Determine the (x, y) coordinate at the center of the cell enclosing the given text.  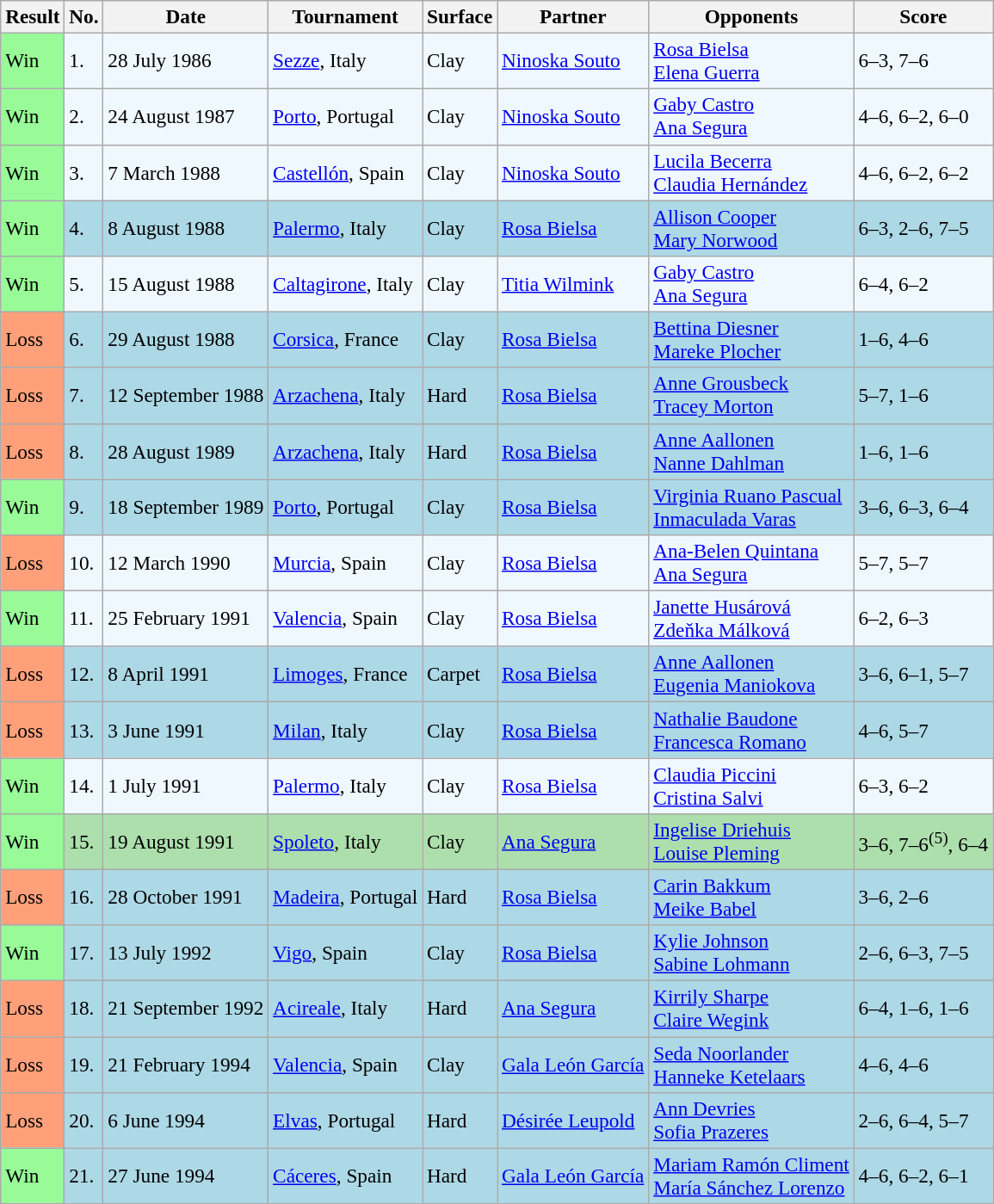
15. (84, 842)
Seda Noorlander Hanneke Ketelaars (751, 1064)
Surface (460, 16)
Corsica, France (346, 339)
Madeira, Portugal (346, 897)
6 June 1994 (186, 1121)
4–6, 6–2, 6–2 (923, 172)
12. (84, 675)
3 June 1991 (186, 730)
Castellón, Spain (346, 172)
17. (84, 954)
4–6, 5–7 (923, 730)
Ana-Belen Quintana Ana Segura (751, 563)
18. (84, 1009)
6–3, 7–6 (923, 60)
Kirrily Sharpe Claire Wegink (751, 1009)
Carpet (460, 675)
2–6, 6–4, 5–7 (923, 1121)
5. (84, 284)
8 April 1991 (186, 675)
21 September 1992 (186, 1009)
Murcia, Spain (346, 563)
1–6, 4–6 (923, 339)
Anne Aallonen Nanne Dahlman (751, 451)
6–2, 6–3 (923, 618)
6–3, 6–2 (923, 785)
3–6, 7–6(5), 6–4 (923, 842)
20. (84, 1121)
8 August 1988 (186, 227)
Rosa Bielsa Elena Guerra (751, 60)
No. (84, 16)
Virginia Ruano Pascual Inmaculada Varas (751, 506)
28 August 1989 (186, 451)
Titia Wilmink (573, 284)
28 October 1991 (186, 897)
6–4, 1–6, 1–6 (923, 1009)
Spoleto, Italy (346, 842)
Bettina Diesner Mareke Plocher (751, 339)
3. (84, 172)
Opponents (751, 16)
Elvas, Portugal (346, 1121)
11. (84, 618)
21. (84, 1176)
Caltagirone, Italy (346, 284)
3–6, 2–6 (923, 897)
1 July 1991 (186, 785)
Sezze, Italy (346, 60)
18 September 1989 (186, 506)
Janette Husárová Zdeňka Málková (751, 618)
13. (84, 730)
4–6, 6–2, 6–0 (923, 117)
19 August 1991 (186, 842)
7. (84, 396)
6–3, 2–6, 7–5 (923, 227)
Mariam Ramón Climent María Sánchez Lorenzo (751, 1176)
12 September 1988 (186, 396)
3–6, 6–3, 6–4 (923, 506)
14. (84, 785)
Vigo, Spain (346, 954)
Result (33, 16)
19. (84, 1064)
Acireale, Italy (346, 1009)
Kylie Johnson Sabine Lohmann (751, 954)
13 July 1992 (186, 954)
Désirée Leupold (573, 1121)
6–4, 6–2 (923, 284)
Anne Aallonen Eugenia Maniokova (751, 675)
24 August 1987 (186, 117)
10. (84, 563)
Date (186, 16)
Allison Cooper Mary Norwood (751, 227)
7 March 1988 (186, 172)
1–6, 1–6 (923, 451)
Lucila Becerra Claudia Hernández (751, 172)
1. (84, 60)
Score (923, 16)
8. (84, 451)
25 February 1991 (186, 618)
15 August 1988 (186, 284)
12 March 1990 (186, 563)
4–6, 4–6 (923, 1064)
Anne Grousbeck Tracey Morton (751, 396)
29 August 1988 (186, 339)
Limoges, France (346, 675)
Tournament (346, 16)
21 February 1994 (186, 1064)
Ingelise Driehuis Louise Pleming (751, 842)
Claudia Piccini Cristina Salvi (751, 785)
28 July 1986 (186, 60)
Milan, Italy (346, 730)
2. (84, 117)
16. (84, 897)
Partner (573, 16)
2–6, 6–3, 7–5 (923, 954)
5–7, 1–6 (923, 396)
Nathalie Baudone Francesca Romano (751, 730)
Ann Devries Sofia Prazeres (751, 1121)
27 June 1994 (186, 1176)
4–6, 6–2, 6–1 (923, 1176)
3–6, 6–1, 5–7 (923, 675)
4. (84, 227)
6. (84, 339)
9. (84, 506)
Carin Bakkum Meike Babel (751, 897)
5–7, 5–7 (923, 563)
Cáceres, Spain (346, 1176)
